Pinpoint the cell where the given text exists, returning its [X, Y] midpoint coordinate. 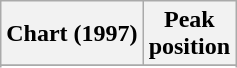
Chart (1997) [72, 34]
Peakposition [189, 34]
